Scan for the cell matching the given text and deliver its (x, y) coordinate at center. 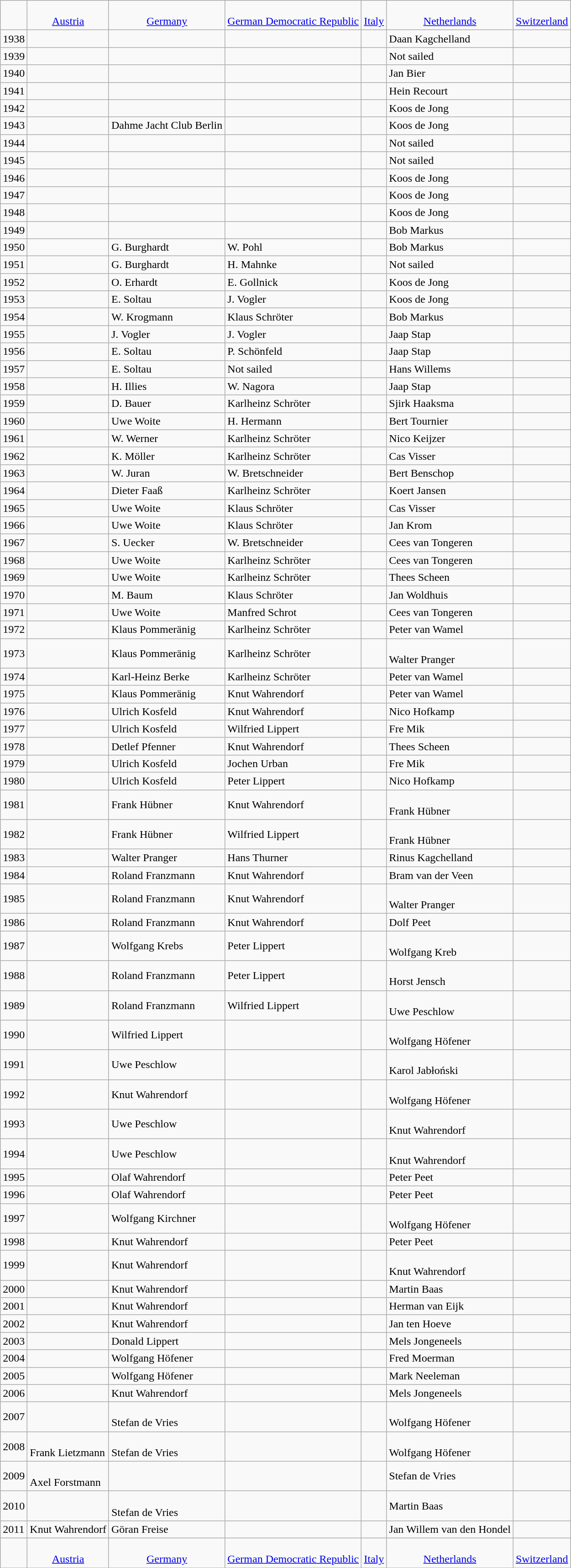
1965 (14, 508)
Jan Bier (450, 74)
1989 (14, 1005)
H. Hermann (293, 421)
1963 (14, 473)
1997 (14, 1218)
2004 (14, 1358)
1938 (14, 39)
H. Illies (167, 386)
Herman van Eijk (450, 1306)
Axel Forstmann (68, 1476)
1969 (14, 578)
Jan Willem van den Hondel (450, 1529)
1947 (14, 195)
Rinus Kagchelland (450, 858)
1957 (14, 369)
1988 (14, 975)
1994 (14, 1153)
1980 (14, 781)
1941 (14, 91)
1942 (14, 108)
1975 (14, 694)
Sjirk Haaksma (450, 404)
Göran Freise (167, 1529)
1944 (14, 143)
1991 (14, 1065)
H. Mahnke (293, 265)
1962 (14, 456)
1952 (14, 282)
D. Bauer (167, 404)
Manfred Schrot (293, 612)
Bram van der Veen (450, 875)
1960 (14, 421)
1986 (14, 922)
Jochen Urban (293, 763)
1964 (14, 490)
1946 (14, 178)
S. Uecker (167, 543)
1983 (14, 858)
1974 (14, 677)
1993 (14, 1124)
Daan Kagchelland (450, 39)
M. Baum (167, 595)
1976 (14, 711)
1966 (14, 526)
1945 (14, 160)
Dolf Peet (450, 922)
Karol Jabłoński (450, 1065)
1987 (14, 946)
1939 (14, 56)
2011 (14, 1529)
1956 (14, 352)
1967 (14, 543)
W. Krogmann (167, 317)
1981 (14, 805)
1995 (14, 1177)
1959 (14, 404)
1971 (14, 612)
E. Gollnick (293, 282)
1999 (14, 1266)
Wolfgang Kreb (450, 946)
2006 (14, 1393)
Donald Lippert (167, 1341)
W. Juran (167, 473)
2009 (14, 1476)
Wolfgang Kirchner (167, 1218)
1970 (14, 595)
Jan ten Hoeve (450, 1324)
1953 (14, 300)
Jan Woldhuis (450, 595)
1977 (14, 729)
1972 (14, 630)
1984 (14, 875)
Detlef Pfenner (167, 746)
1998 (14, 1242)
1954 (14, 317)
1973 (14, 653)
1992 (14, 1094)
1961 (14, 438)
W. Pohl (293, 247)
1949 (14, 230)
Hein Recourt (450, 91)
Dieter Faaß (167, 490)
Hans Willems (450, 369)
1958 (14, 386)
Fred Moerman (450, 1358)
K. Möller (167, 456)
1940 (14, 74)
Hans Thurner (293, 858)
Wolfgang Krebs (167, 946)
1951 (14, 265)
1948 (14, 212)
2010 (14, 1506)
Horst Jensch (450, 975)
1955 (14, 334)
1950 (14, 247)
Frank Lietzmann (68, 1447)
2007 (14, 1416)
1982 (14, 835)
1943 (14, 126)
Koert Jansen (450, 490)
2002 (14, 1324)
2001 (14, 1306)
Nico Keijzer (450, 438)
1978 (14, 746)
Bert Benschop (450, 473)
O. Erhardt (167, 282)
2008 (14, 1447)
2005 (14, 1376)
W. Nagora (293, 386)
1968 (14, 560)
Jan Krom (450, 526)
Karl-Heinz Berke (167, 677)
Mark Neeleman (450, 1376)
1985 (14, 899)
1996 (14, 1194)
1990 (14, 1035)
P. Schönfeld (293, 352)
Dahme Jacht Club Berlin (167, 126)
2000 (14, 1289)
Bert Tournier (450, 421)
1979 (14, 763)
W. Werner (167, 438)
2003 (14, 1341)
